Determine the (x, y) coordinate at the center of the cell enclosing the given text.  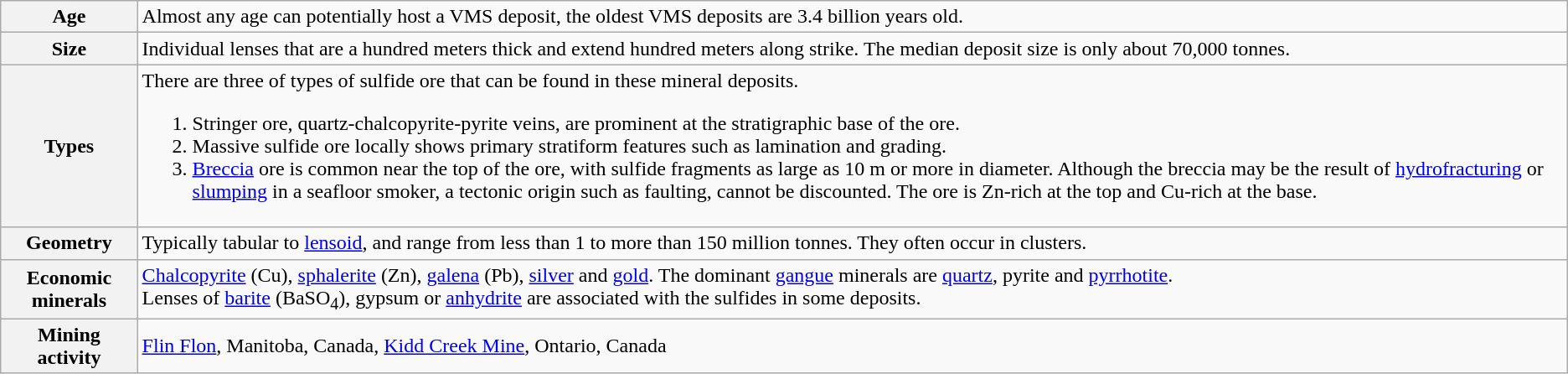
Typically tabular to lensoid, and range from less than 1 to more than 150 million tonnes. They often occur in clusters. (853, 243)
Size (69, 49)
Flin Flon, Manitoba, Canada, Kidd Creek Mine, Ontario, Canada (853, 345)
Individual lenses that are a hundred meters thick and extend hundred meters along strike. The median deposit size is only about 70,000 tonnes. (853, 49)
Mining activity (69, 345)
Almost any age can potentially host a VMS deposit, the oldest VMS deposits are 3.4 billion years old. (853, 17)
Age (69, 17)
Economic minerals (69, 288)
Types (69, 146)
Geometry (69, 243)
